Locate the cell with the specified text and output its [X, Y] center coordinate. 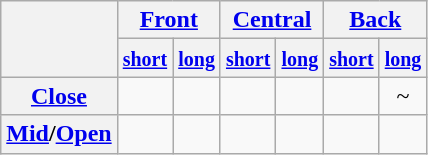
Central [272, 20]
Back [376, 20]
Mid/Open [59, 134]
Front [168, 20]
Close [59, 96]
~ [403, 96]
